Search for the cell housing the specified text and yield its [x, y] center coordinate. 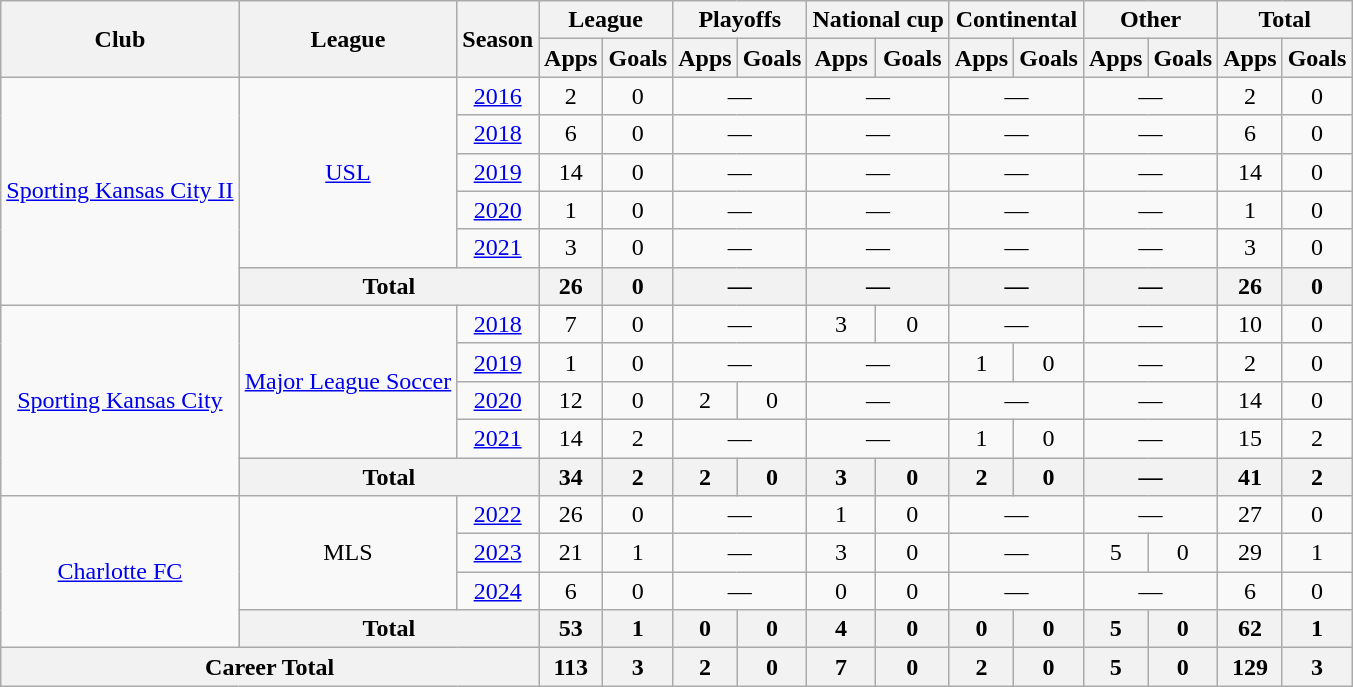
53 [571, 629]
MLS [348, 553]
41 [1250, 477]
Sporting Kansas City II [120, 191]
27 [1250, 515]
62 [1250, 629]
Other [1150, 20]
2023 [498, 553]
Major League Soccer [348, 381]
129 [1250, 667]
Charlotte FC [120, 572]
21 [571, 553]
10 [1250, 324]
USL [348, 172]
12 [571, 400]
113 [571, 667]
Sporting Kansas City [120, 400]
15 [1250, 438]
Season [498, 39]
2024 [498, 591]
2016 [498, 96]
4 [841, 629]
Club [120, 39]
Continental [1016, 20]
34 [571, 477]
2022 [498, 515]
National cup [878, 20]
Playoffs [740, 20]
Career Total [270, 667]
29 [1250, 553]
